Scan for the cell matching the given text and deliver its [X, Y] coordinate at center. 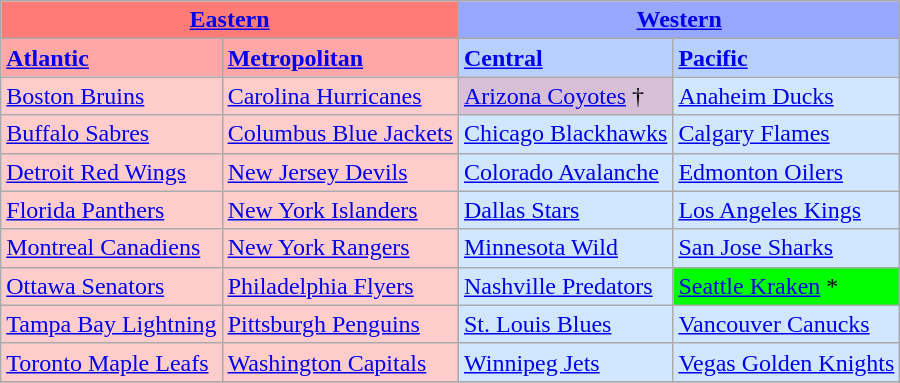
Tampa Bay Lightning [112, 324]
Metropolitan [340, 58]
Washington Capitals [340, 362]
St. Louis Blues [565, 324]
Ottawa Senators [112, 286]
Vegas Golden Knights [786, 362]
Philadelphia Flyers [340, 286]
Florida Panthers [112, 210]
Central [565, 58]
New York Rangers [340, 248]
Carolina Hurricanes [340, 96]
San Jose Sharks [786, 248]
Arizona Coyotes † [565, 96]
Boston Bruins [112, 96]
Pacific [786, 58]
Los Angeles Kings [786, 210]
Colorado Avalanche [565, 172]
New York Islanders [340, 210]
Pittsburgh Penguins [340, 324]
Minnesota Wild [565, 248]
Seattle Kraken * [786, 286]
Columbus Blue Jackets [340, 134]
Winnipeg Jets [565, 362]
Montreal Canadiens [112, 248]
Nashville Predators [565, 286]
Detroit Red Wings [112, 172]
Buffalo Sabres [112, 134]
Anaheim Ducks [786, 96]
Eastern [230, 20]
Vancouver Canucks [786, 324]
Western [678, 20]
Atlantic [112, 58]
Chicago Blackhawks [565, 134]
Toronto Maple Leafs [112, 362]
Dallas Stars [565, 210]
New Jersey Devils [340, 172]
Edmonton Oilers [786, 172]
Calgary Flames [786, 134]
